Return the [x, y] coordinate for the center point of the cell that contains the specified text.  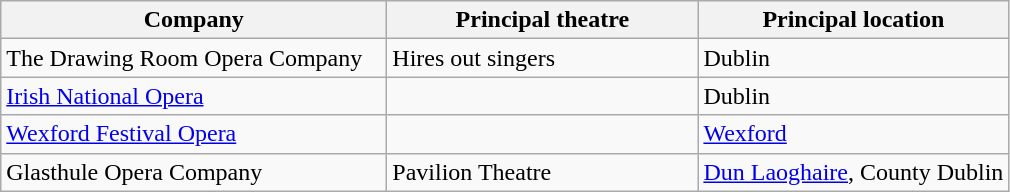
Principal theatre [542, 20]
Wexford [854, 134]
Dun Laoghaire, County Dublin [854, 172]
Pavilion Theatre [542, 172]
The Drawing Room Opera Company [194, 58]
Wexford Festival Opera [194, 134]
Glasthule Opera Company [194, 172]
Principal location [854, 20]
Hires out singers [542, 58]
Irish National Opera [194, 96]
Company [194, 20]
